From the cell containing the given text, extract its center point as (X, Y) coordinate. 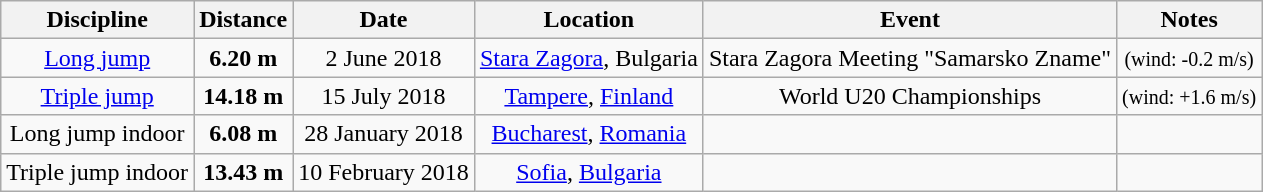
(wind: -0.2 m/s) (1190, 58)
6.08 m (244, 134)
2 June 2018 (384, 58)
Sofia, Bulgaria (588, 172)
14.18 m (244, 96)
28 January 2018 (384, 134)
Date (384, 20)
Long jump (98, 58)
Location (588, 20)
Long jump indoor (98, 134)
Notes (1190, 20)
Distance (244, 20)
13.43 m (244, 172)
6.20 m (244, 58)
Triple jump (98, 96)
Event (910, 20)
Triple jump indoor (98, 172)
Discipline (98, 20)
World U20 Championships (910, 96)
Tampere, Finland (588, 96)
10 February 2018 (384, 172)
Bucharest, Romania (588, 134)
Stara Zagora, Bulgaria (588, 58)
Stara Zagora Meeting "Samarsko Zname" (910, 58)
(wind: +1.6 m/s) (1190, 96)
15 July 2018 (384, 96)
